Locate the cell with the specified text and output its [X, Y] center coordinate. 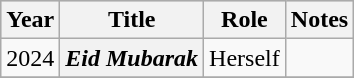
Eid Mubarak [132, 58]
Year [30, 20]
Herself [245, 58]
Notes [319, 20]
Role [245, 20]
Title [132, 20]
2024 [30, 58]
